Provide the [x, y] coordinate of the cell's center where the given text is located.  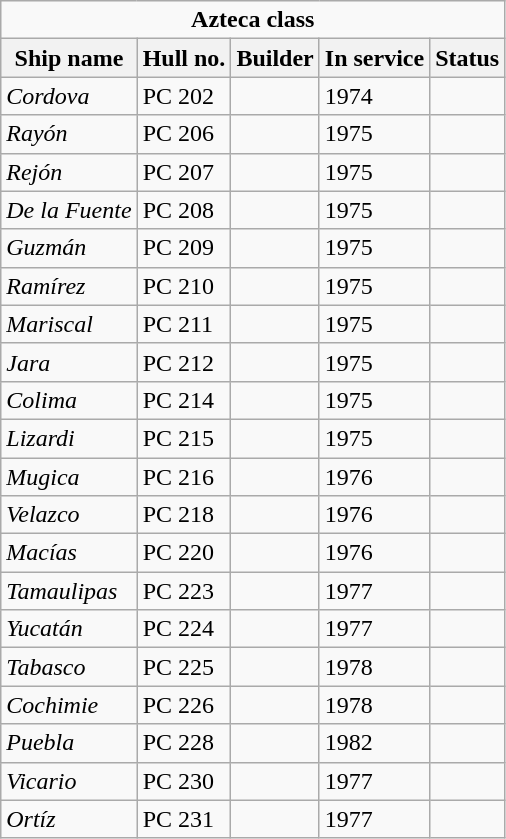
Cordova [69, 96]
Vicario [69, 781]
Mugica [69, 477]
PC 216 [184, 477]
PC 215 [184, 438]
PC 208 [184, 210]
PC 218 [184, 515]
Ortíz [69, 819]
Macías [69, 553]
Hull no. [184, 58]
Velazco [69, 515]
Mariscal [69, 324]
PC 209 [184, 248]
PC 230 [184, 781]
PC 202 [184, 96]
PC 225 [184, 667]
Yucatán [69, 629]
PC 206 [184, 134]
PC 223 [184, 591]
PC 228 [184, 743]
Ship name [69, 58]
PC 220 [184, 553]
De la Fuente [69, 210]
Rejón [69, 172]
Status [468, 58]
PC 226 [184, 705]
Colima [69, 400]
Puebla [69, 743]
Builder [275, 58]
Jara [69, 362]
PC 224 [184, 629]
Rayón [69, 134]
PC 210 [184, 286]
In service [374, 58]
PC 212 [184, 362]
Lizardi [69, 438]
PC 211 [184, 324]
Azteca class [253, 20]
1974 [374, 96]
PC 214 [184, 400]
Tabasco [69, 667]
Tamaulipas [69, 591]
Guzmán [69, 248]
PC 231 [184, 819]
PC 207 [184, 172]
Ramírez [69, 286]
1982 [374, 743]
Cochimie [69, 705]
